Locate the cell with the specified text and output its [x, y] center coordinate. 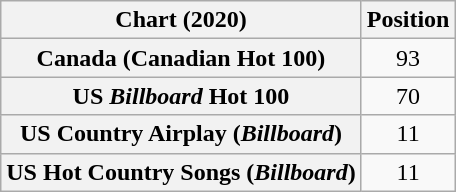
US Country Airplay (Billboard) [181, 134]
93 [408, 58]
Chart (2020) [181, 20]
US Billboard Hot 100 [181, 96]
Position [408, 20]
US Hot Country Songs (Billboard) [181, 172]
70 [408, 96]
Canada (Canadian Hot 100) [181, 58]
